Capture the cell that displays the provided text and extract its (X, Y) central coordinate. 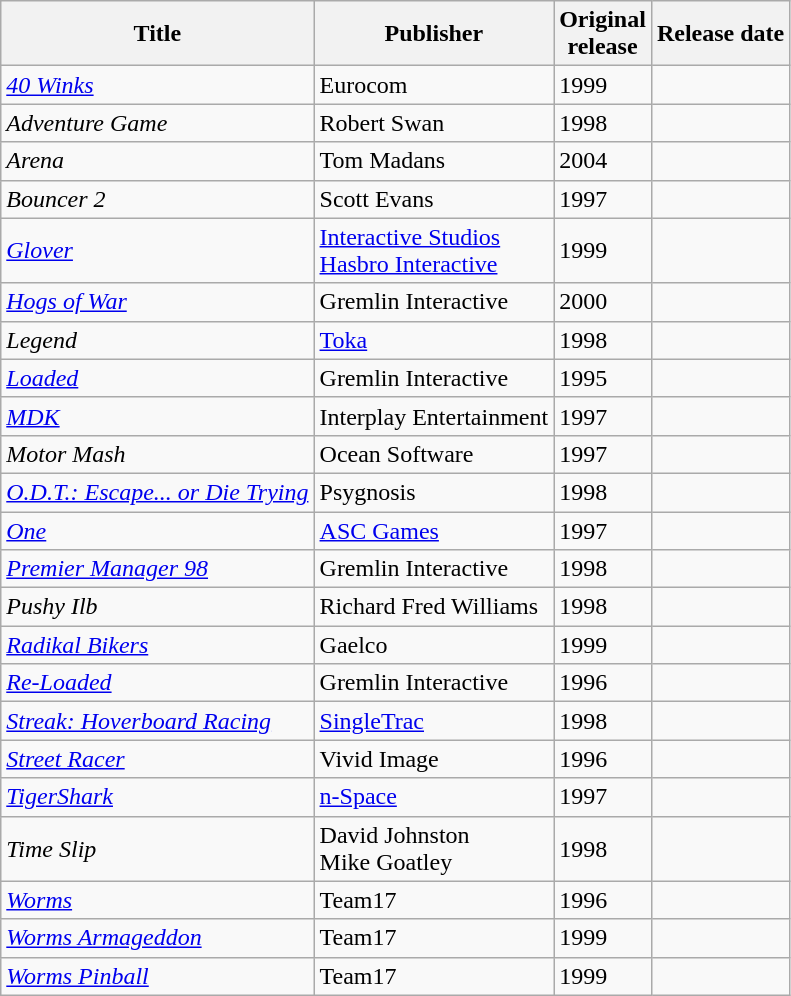
Glover (158, 250)
40 Winks (158, 85)
Vivid Image (434, 759)
Loaded (158, 378)
David JohnstonMike Goatley (434, 848)
Originalrelease (603, 34)
Worms Pinball (158, 976)
Richard Fred Williams (434, 607)
Scott Evans (434, 199)
Interactive StudiosHasbro Interactive (434, 250)
Release date (720, 34)
Eurocom (434, 85)
Ocean Software (434, 454)
Tom Madans (434, 161)
SingleTrac (434, 721)
Publisher (434, 34)
Worms (158, 900)
Interplay Entertainment (434, 416)
Worms Armageddon (158, 938)
Premier Manager 98 (158, 569)
Title (158, 34)
Robert Swan (434, 123)
ASC Games (434, 531)
Arena (158, 161)
Bouncer 2 (158, 199)
Motor Mash (158, 454)
Adventure Game (158, 123)
MDK (158, 416)
Pushy Ilb (158, 607)
Hogs of War (158, 302)
Streak: Hoverboard Racing (158, 721)
2004 (603, 161)
Toka (434, 340)
2000 (603, 302)
Psygnosis (434, 492)
Gaelco (434, 645)
Re-Loaded (158, 683)
O.D.T.: Escape... or Die Trying (158, 492)
Legend (158, 340)
Radikal Bikers (158, 645)
1995 (603, 378)
TigerShark (158, 797)
One (158, 531)
Street Racer (158, 759)
n-Space (434, 797)
Time Slip (158, 848)
